Scan for the cell matching the given text and deliver its (x, y) coordinate at center. 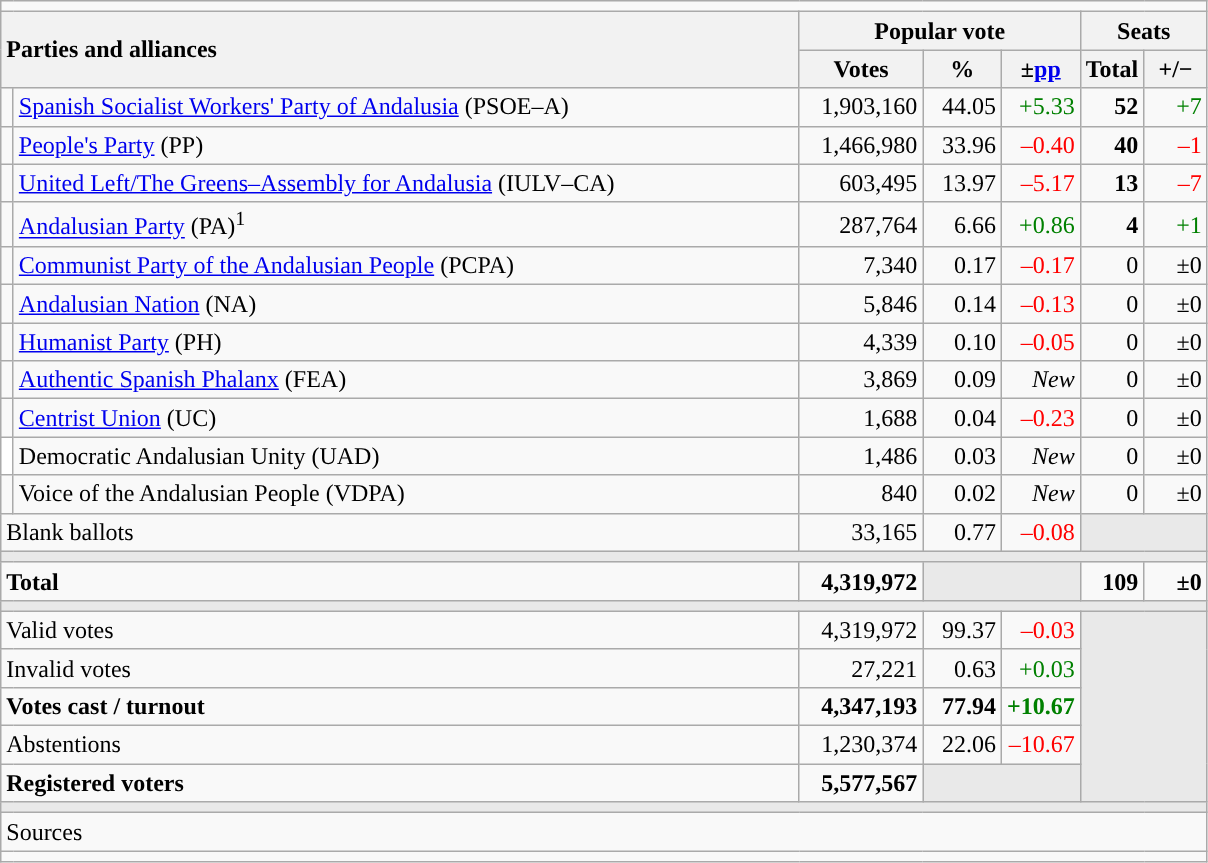
1,230,374 (861, 745)
4,339 (861, 342)
Parties and alliances (400, 50)
6.66 (962, 224)
Blank ballots (400, 532)
5,846 (861, 304)
Andalusian Nation (NA) (406, 304)
Votes (861, 69)
+7 (1176, 107)
287,764 (861, 224)
+5.33 (1040, 107)
+0.86 (1040, 224)
+1 (1176, 224)
0.77 (962, 532)
33,165 (861, 532)
Registered voters (400, 783)
99.37 (962, 630)
0.17 (962, 266)
1,688 (861, 418)
5,577,567 (861, 783)
0.04 (962, 418)
Spanish Socialist Workers' Party of Andalusia (PSOE–A) (406, 107)
27,221 (861, 668)
603,495 (861, 183)
40 (1112, 145)
0.10 (962, 342)
–0.40 (1040, 145)
3,869 (861, 380)
13.97 (962, 183)
–10.67 (1040, 745)
People's Party (PP) (406, 145)
52 (1112, 107)
United Left/The Greens–Assembly for Andalusia (IULV–CA) (406, 183)
Votes cast / turnout (400, 706)
–0.08 (1040, 532)
4 (1112, 224)
Abstentions (400, 745)
–0.17 (1040, 266)
–0.05 (1040, 342)
+/− (1176, 69)
1,466,980 (861, 145)
4,347,193 (861, 706)
7,340 (861, 266)
–0.13 (1040, 304)
–1 (1176, 145)
109 (1112, 581)
Democratic Andalusian Unity (UAD) (406, 456)
13 (1112, 183)
±pp (1040, 69)
+0.03 (1040, 668)
Valid votes (400, 630)
0.63 (962, 668)
0.03 (962, 456)
840 (861, 494)
Seats (1144, 31)
33.96 (962, 145)
–0.23 (1040, 418)
1,486 (861, 456)
Popular vote (940, 31)
–0.03 (1040, 630)
77.94 (962, 706)
Communist Party of the Andalusian People (PCPA) (406, 266)
0.02 (962, 494)
Authentic Spanish Phalanx (FEA) (406, 380)
+10.67 (1040, 706)
Sources (604, 832)
Humanist Party (PH) (406, 342)
44.05 (962, 107)
0.09 (962, 380)
Invalid votes (400, 668)
Centrist Union (UC) (406, 418)
1,903,160 (861, 107)
% (962, 69)
Andalusian Party (PA)1 (406, 224)
–7 (1176, 183)
0.14 (962, 304)
–5.17 (1040, 183)
Voice of the Andalusian People (VDPA) (406, 494)
22.06 (962, 745)
